From the cell containing the given text, extract its center point as [x, y] coordinate. 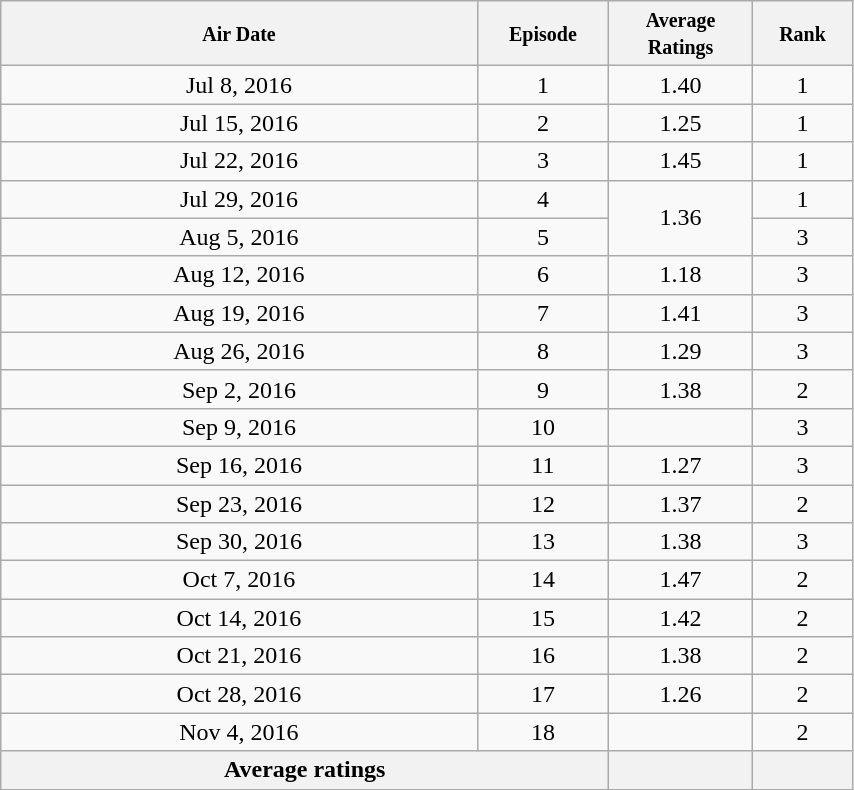
Oct 14, 2016 [239, 618]
1.45 [681, 161]
16 [543, 656]
1.42 [681, 618]
Oct 21, 2016 [239, 656]
9 [543, 389]
Jul 8, 2016 [239, 85]
Sep 9, 2016 [239, 427]
Aug 12, 2016 [239, 275]
4 [543, 199]
Jul 15, 2016 [239, 123]
Sep 23, 2016 [239, 503]
6 [543, 275]
Average ratings [305, 770]
1.47 [681, 580]
1.29 [681, 351]
Jul 22, 2016 [239, 161]
Sep 16, 2016 [239, 465]
14 [543, 580]
10 [543, 427]
17 [543, 694]
1.25 [681, 123]
Episode [543, 34]
Average Ratings [681, 34]
13 [543, 542]
Sep 2, 2016 [239, 389]
1.36 [681, 218]
11 [543, 465]
1.37 [681, 503]
Aug 26, 2016 [239, 351]
Rank [803, 34]
Nov 4, 2016 [239, 732]
Oct 7, 2016 [239, 580]
Jul 29, 2016 [239, 199]
Aug 19, 2016 [239, 313]
1.27 [681, 465]
7 [543, 313]
18 [543, 732]
1.40 [681, 85]
1.18 [681, 275]
5 [543, 237]
1.41 [681, 313]
Oct 28, 2016 [239, 694]
15 [543, 618]
12 [543, 503]
Air Date [239, 34]
Aug 5, 2016 [239, 237]
Sep 30, 2016 [239, 542]
1.26 [681, 694]
8 [543, 351]
